Extract the [x, y] coordinate from the center of the cell holding the provided text.  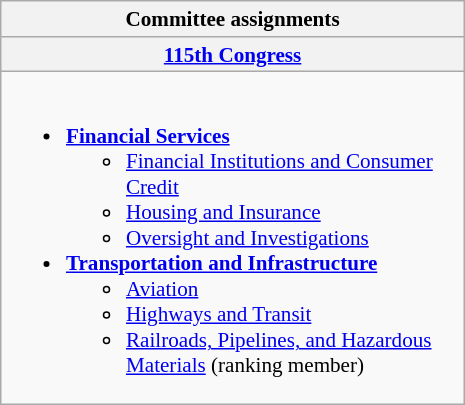
Committee assignments [232, 18]
115th Congress [232, 54]
